Pinpoint the cell where the given text exists, returning its [x, y] midpoint coordinate. 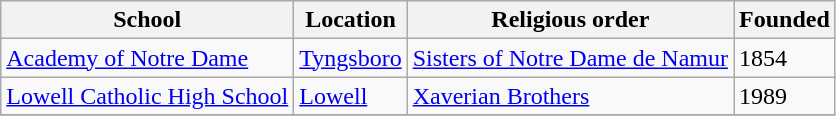
Location [350, 20]
1989 [785, 96]
Lowell Catholic High School [148, 96]
Founded [785, 20]
Academy of Notre Dame [148, 58]
1854 [785, 58]
Sisters of Notre Dame de Namur [570, 58]
Xaverian Brothers [570, 96]
School [148, 20]
Religious order [570, 20]
Tyngsboro [350, 58]
Lowell [350, 96]
